Find where the given text appears and provide that cell's center as (x, y) coordinate. 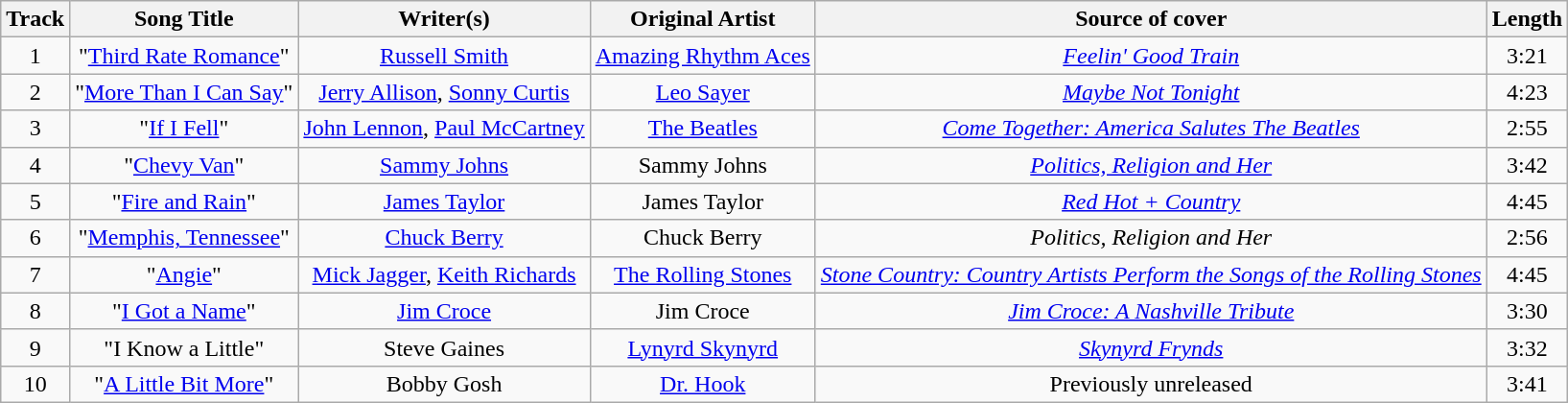
Feelin' Good Train (1151, 56)
4 (35, 165)
Stone Country: Country Artists Perform the Songs of the Rolling Stones (1151, 274)
Source of cover (1151, 19)
Lynyrd Skynyrd (702, 347)
"Memphis, Tennessee" (184, 238)
Previously unreleased (1151, 384)
3:21 (1527, 56)
Mick Jagger, Keith Richards (444, 274)
Jim Croce: A Nashville Tribute (1151, 311)
"Fire and Rain" (184, 201)
9 (35, 347)
Come Together: America Salutes The Beatles (1151, 129)
The Rolling Stones (702, 274)
Jerry Allison, Sonny Curtis (444, 92)
"Third Rate Romance" (184, 56)
Bobby Gosh (444, 384)
John Lennon, Paul McCartney (444, 129)
3:41 (1527, 384)
Track (35, 19)
Original Artist (702, 19)
4:23 (1527, 92)
Dr. Hook (702, 384)
1 (35, 56)
Amazing Rhythm Aces (702, 56)
Steve Gaines (444, 347)
"A Little Bit More" (184, 384)
3:30 (1527, 311)
"More Than I Can Say" (184, 92)
Writer(s) (444, 19)
7 (35, 274)
6 (35, 238)
Song Title (184, 19)
The Beatles (702, 129)
3 (35, 129)
Leo Sayer (702, 92)
2 (35, 92)
2:55 (1527, 129)
Skynyrd Frynds (1151, 347)
8 (35, 311)
3:42 (1527, 165)
"I Got a Name" (184, 311)
Length (1527, 19)
"Angie" (184, 274)
5 (35, 201)
Maybe Not Tonight (1151, 92)
"If I Fell" (184, 129)
10 (35, 384)
"Chevy Van" (184, 165)
2:56 (1527, 238)
Red Hot + Country (1151, 201)
"I Know a Little" (184, 347)
3:32 (1527, 347)
Russell Smith (444, 56)
